Determine the (x, y) coordinate at the center of the cell enclosing the given text.  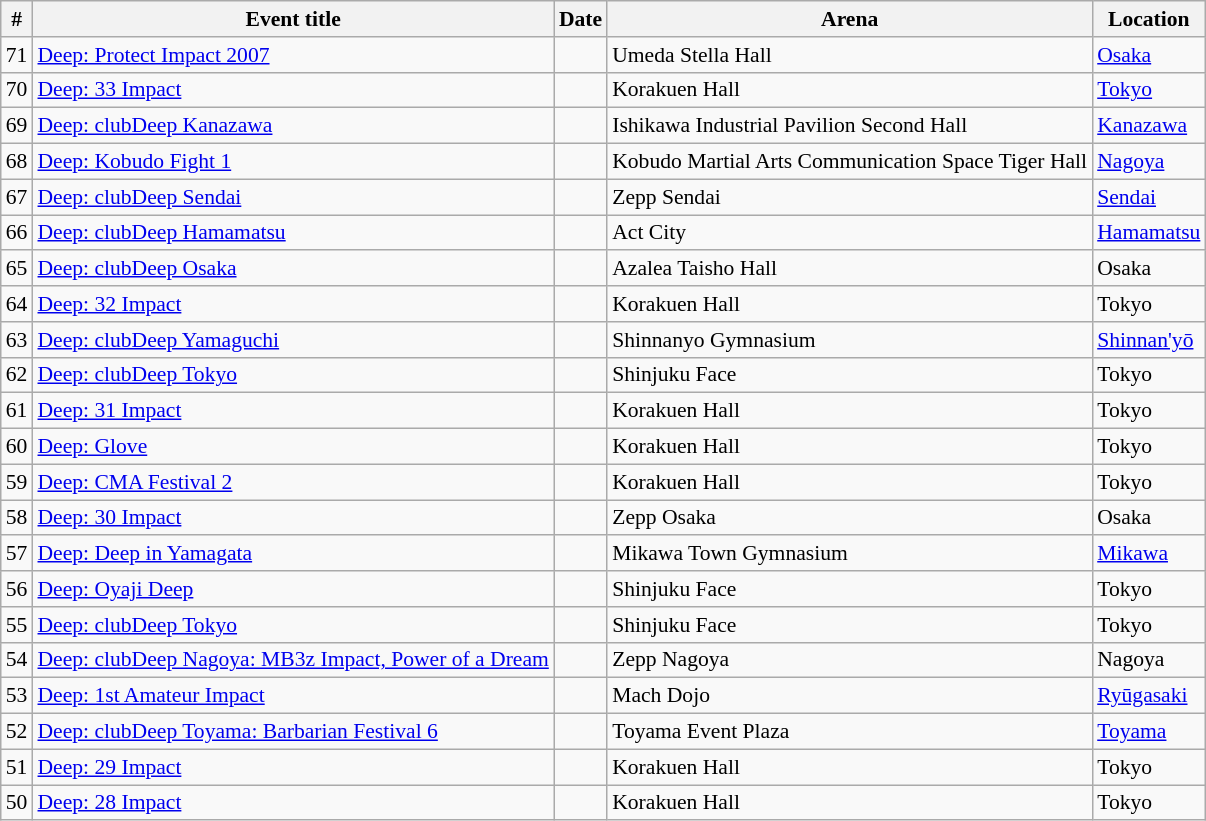
Deep: clubDeep Nagoya: MB3z Impact, Power of a Dream (292, 660)
Ishikawa Industrial Pavilion Second Hall (850, 126)
64 (17, 304)
Hamamatsu (1148, 233)
Azalea Taisho Hall (850, 269)
Shinnan'yō (1148, 340)
56 (17, 589)
62 (17, 375)
Deep: 32 Impact (292, 304)
Deep: Oyaji Deep (292, 589)
51 (17, 767)
Sendai (1148, 197)
Deep: clubDeep Osaka (292, 269)
68 (17, 162)
Deep: Protect Impact 2007 (292, 55)
54 (17, 660)
Ryūgasaki (1148, 696)
Mikawa Town Gymnasium (850, 554)
Deep: 31 Impact (292, 411)
Date (580, 19)
71 (17, 55)
Mach Dojo (850, 696)
Deep: Deep in Yamagata (292, 554)
Kobudo Martial Arts Communication Space Tiger Hall (850, 162)
Kanazawa (1148, 126)
Arena (850, 19)
67 (17, 197)
Deep: Kobudo Fight 1 (292, 162)
Deep: CMA Festival 2 (292, 482)
53 (17, 696)
Zepp Osaka (850, 518)
66 (17, 233)
60 (17, 447)
Deep: 1st Amateur Impact (292, 696)
52 (17, 732)
Deep: clubDeep Kanazawa (292, 126)
Mikawa (1148, 554)
55 (17, 625)
Deep: 28 Impact (292, 803)
58 (17, 518)
59 (17, 482)
57 (17, 554)
Deep: clubDeep Sendai (292, 197)
Shinnanyo Gymnasium (850, 340)
Event title (292, 19)
Zepp Nagoya (850, 660)
65 (17, 269)
Location (1148, 19)
Deep: clubDeep Toyama: Barbarian Festival 6 (292, 732)
Deep: Glove (292, 447)
Deep: 30 Impact (292, 518)
Zepp Sendai (850, 197)
Deep: clubDeep Yamaguchi (292, 340)
Toyama Event Plaza (850, 732)
50 (17, 803)
70 (17, 90)
# (17, 19)
Deep: clubDeep Hamamatsu (292, 233)
Deep: 29 Impact (292, 767)
63 (17, 340)
Umeda Stella Hall (850, 55)
69 (17, 126)
61 (17, 411)
Act City (850, 233)
Deep: 33 Impact (292, 90)
Toyama (1148, 732)
